Extract the [x, y] coordinate from the center of the cell holding the provided text.  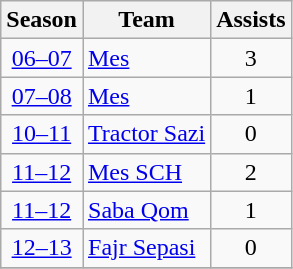
12–13 [42, 248]
Team [146, 20]
Season [42, 20]
06–07 [42, 58]
07–08 [42, 96]
2 [251, 172]
10–11 [42, 134]
Tractor Sazi [146, 134]
Saba Qom [146, 210]
Assists [251, 20]
Fajr Sepasi [146, 248]
Mes SCH [146, 172]
3 [251, 58]
